Detect which cell encompasses the target text, then output its (X, Y) center coordinate. 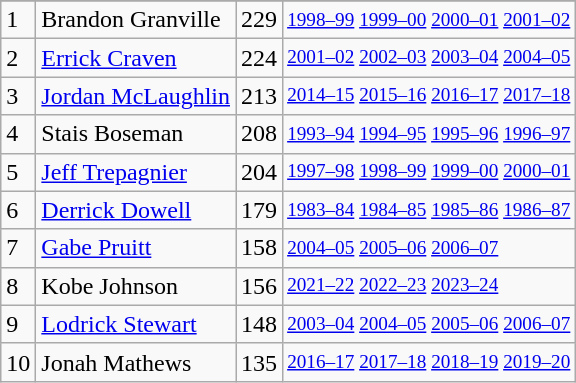
229 (260, 20)
2 (18, 58)
Brandon Granville (136, 20)
2004–05 2005–06 2006–07 (429, 248)
7 (18, 248)
Kobe Johnson (136, 286)
5 (18, 172)
Stais Boseman (136, 134)
9 (18, 324)
2021–22 2022–23 2023–24 (429, 286)
4 (18, 134)
1993–94 1994–95 1995–96 1996–97 (429, 134)
6 (18, 210)
179 (260, 210)
Jeff Trepagnier (136, 172)
2003–04 2004–05 2005–06 2006–07 (429, 324)
204 (260, 172)
135 (260, 362)
156 (260, 286)
Lodrick Stewart (136, 324)
1 (18, 20)
1983–84 1984–85 1985–86 1986–87 (429, 210)
Jordan McLaughlin (136, 96)
8 (18, 286)
2001–02 2002–03 2003–04 2004–05 (429, 58)
Gabe Pruitt (136, 248)
148 (260, 324)
1998–99 1999–00 2000–01 2001–02 (429, 20)
3 (18, 96)
208 (260, 134)
1997–98 1998–99 1999–00 2000–01 (429, 172)
Derrick Dowell (136, 210)
2014–15 2015–16 2016–17 2017–18 (429, 96)
10 (18, 362)
Jonah Mathews (136, 362)
158 (260, 248)
Errick Craven (136, 58)
213 (260, 96)
224 (260, 58)
2016–17 2017–18 2018–19 2019–20 (429, 362)
